Provide the (X, Y) coordinate of the cell's center where the given text is located.  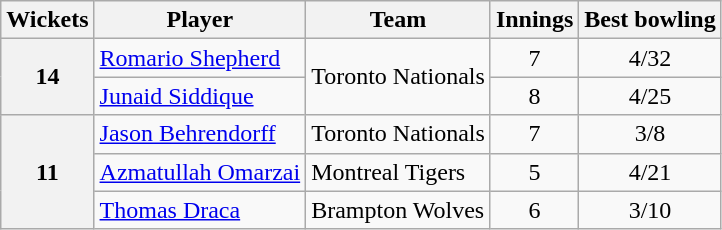
Junaid Siddique (200, 96)
3/10 (650, 210)
Jason Behrendorff (200, 134)
3/8 (650, 134)
Montreal Tigers (398, 172)
8 (534, 96)
Player (200, 20)
Thomas Draca (200, 210)
4/21 (650, 172)
6 (534, 210)
4/25 (650, 96)
Azmatullah Omarzai (200, 172)
11 (48, 172)
5 (534, 172)
14 (48, 77)
Best bowling (650, 20)
Team (398, 20)
Innings (534, 20)
Wickets (48, 20)
Brampton Wolves (398, 210)
4/32 (650, 58)
Romario Shepherd (200, 58)
